From the cell containing the given text, extract its center point as (X, Y) coordinate. 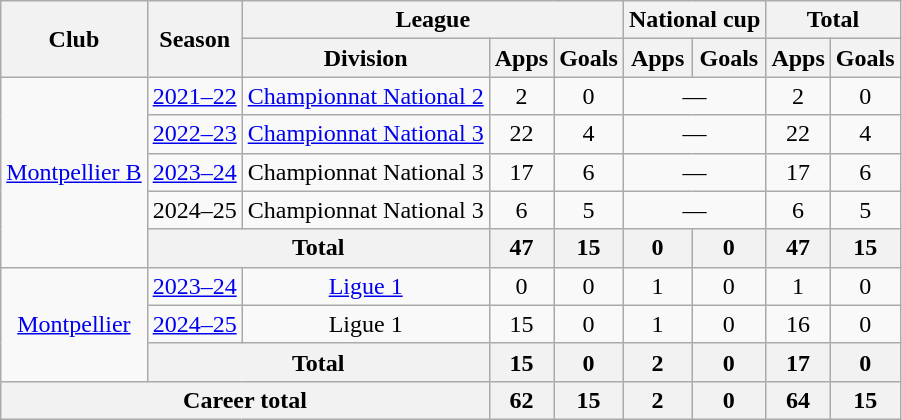
Montpellier (74, 324)
Division (366, 58)
Montpellier B (74, 172)
National cup (694, 20)
62 (521, 400)
64 (798, 400)
League (432, 20)
Season (194, 39)
2022–23 (194, 134)
Championnat National 2 (366, 96)
2021–22 (194, 96)
16 (798, 324)
Club (74, 39)
Career total (245, 400)
